Scan for the cell matching the given text and deliver its (X, Y) coordinate at center. 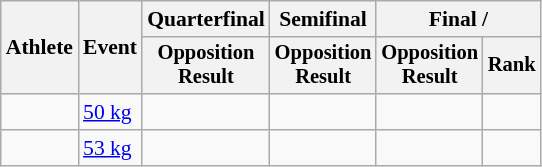
Event (110, 48)
Semifinal (324, 19)
53 kg (110, 148)
Athlete (40, 48)
Final / (458, 19)
50 kg (110, 112)
Rank (512, 66)
Quarterfinal (206, 19)
